Locate the cell with the specified text and output its [X, Y] center coordinate. 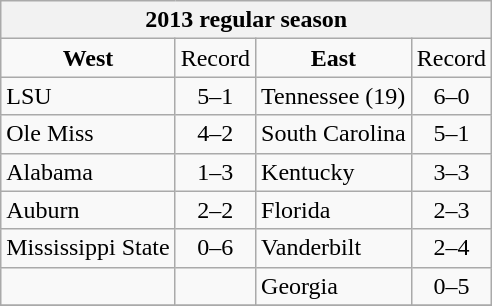
Alabama [88, 172]
Ole Miss [88, 134]
Auburn [88, 210]
Georgia [334, 286]
Vanderbilt [334, 248]
Mississippi State [88, 248]
3–3 [451, 172]
Kentucky [334, 172]
4–2 [215, 134]
1–3 [215, 172]
2–4 [451, 248]
2–3 [451, 210]
0–5 [451, 286]
LSU [88, 96]
East [334, 58]
0–6 [215, 248]
Tennessee (19) [334, 96]
South Carolina [334, 134]
2013 regular season [246, 20]
6–0 [451, 96]
Florida [334, 210]
2–2 [215, 210]
West [88, 58]
